From the cell containing the given text, extract its center point as [x, y] coordinate. 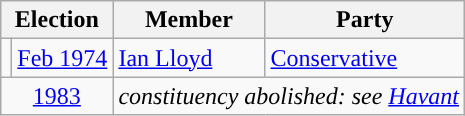
1983 [57, 96]
Ian Lloyd [189, 58]
Member [189, 20]
Election [57, 20]
Feb 1974 [62, 58]
constituency abolished: see Havant [289, 96]
Party [365, 20]
Conservative [365, 58]
